Scan for the cell matching the given text and deliver its (X, Y) coordinate at center. 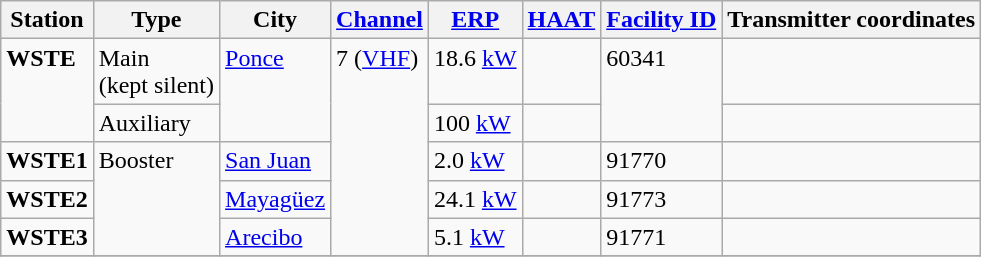
Type (156, 20)
San Juan (276, 161)
WSTE (47, 90)
Station (47, 20)
91770 (662, 161)
WSTE2 (47, 199)
100 kW (475, 123)
WSTE3 (47, 237)
18.6 kW (475, 72)
Main (kept silent) (156, 72)
60341 (662, 90)
Ponce (276, 90)
Arecibo (276, 237)
5.1 kW (475, 237)
7 (VHF) (380, 148)
City (276, 20)
Facility ID (662, 20)
91771 (662, 237)
Auxiliary (156, 123)
91773 (662, 199)
Mayagüez (276, 199)
Booster (156, 199)
24.1 kW (475, 199)
ERP (475, 20)
Channel (380, 20)
HAAT (562, 20)
Transmitter coordinates (852, 20)
2.0 kW (475, 161)
WSTE1 (47, 161)
